Find where the given text appears and provide that cell's center as (X, Y) coordinate. 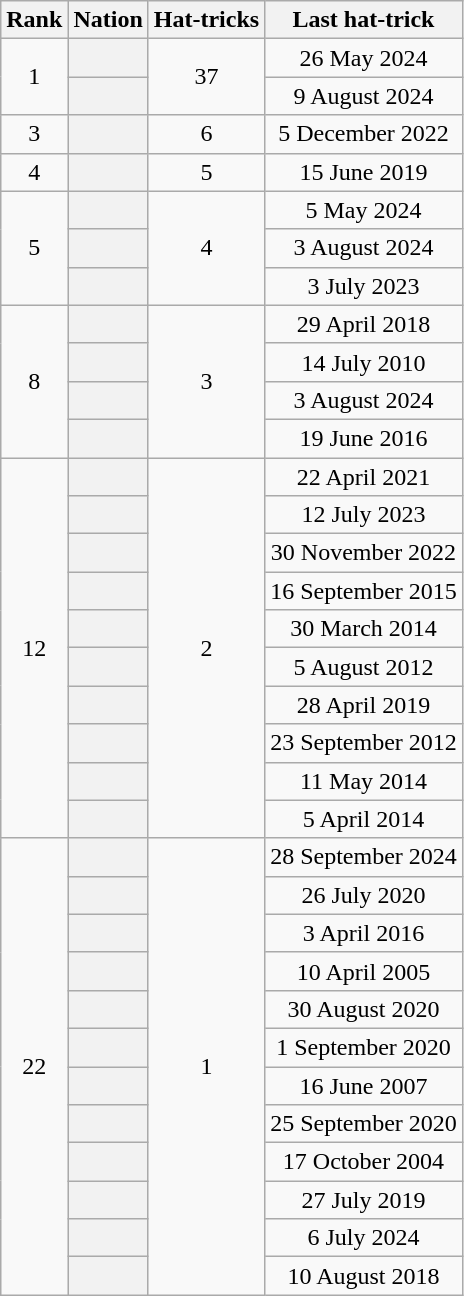
5 December 2022 (364, 134)
22 (34, 1066)
5 April 2014 (364, 819)
1 September 2020 (364, 1047)
6 July 2024 (364, 1238)
11 May 2014 (364, 781)
14 July 2010 (364, 362)
30 August 2020 (364, 1009)
16 June 2007 (364, 1085)
25 September 2020 (364, 1124)
17 October 2004 (364, 1162)
12 July 2023 (364, 515)
30 November 2022 (364, 553)
2 (206, 648)
5 May 2024 (364, 210)
26 July 2020 (364, 895)
30 March 2014 (364, 629)
22 April 2021 (364, 477)
19 June 2016 (364, 438)
9 August 2024 (364, 96)
Rank (34, 20)
15 June 2019 (364, 172)
10 August 2018 (364, 1276)
Hat-tricks (206, 20)
28 April 2019 (364, 705)
3 July 2023 (364, 286)
8 (34, 381)
27 July 2019 (364, 1200)
29 April 2018 (364, 324)
6 (206, 134)
23 September 2012 (364, 743)
3 April 2016 (364, 933)
12 (34, 648)
37 (206, 77)
16 September 2015 (364, 591)
26 May 2024 (364, 58)
5 August 2012 (364, 667)
28 September 2024 (364, 857)
Last hat-trick (364, 20)
10 April 2005 (364, 971)
Nation (108, 20)
